Find where the given text appears and provide that cell's center as (x, y) coordinate. 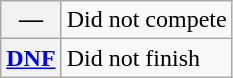
Did not compete (146, 20)
Did not finish (146, 58)
DNF (31, 58)
— (31, 20)
